Capture the cell that displays the provided text and extract its (x, y) central coordinate. 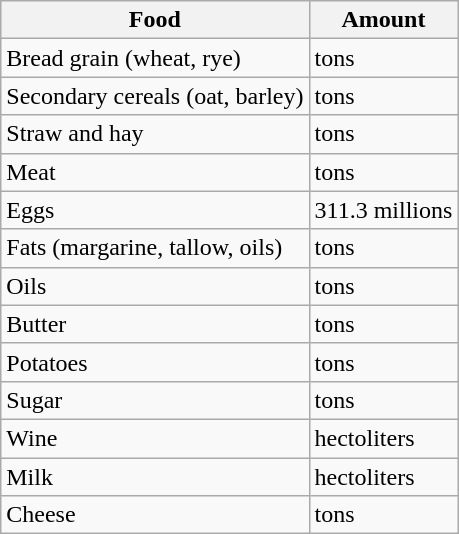
Meat (155, 172)
Straw and hay (155, 134)
Secondary cereals (oat, barley) (155, 96)
Wine (155, 438)
Butter (155, 324)
Milk (155, 477)
Potatoes (155, 362)
Oils (155, 286)
Bread grain (wheat, rye) (155, 58)
Food (155, 20)
311.3 millions (384, 210)
Cheese (155, 515)
Amount (384, 20)
Eggs (155, 210)
Sugar (155, 400)
Fats (margarine, tallow, oils) (155, 248)
